Return the (x, y) coordinate for the center point of the cell that contains the specified text.  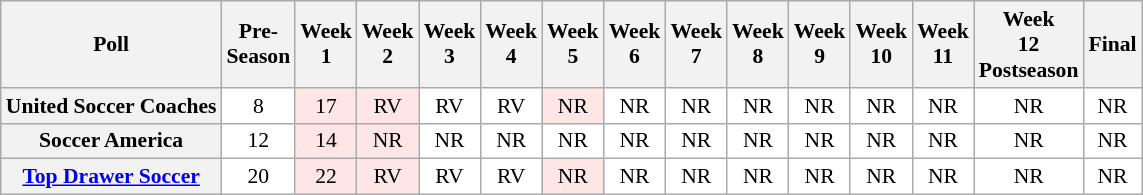
Poll (112, 44)
Week4 (511, 44)
Week6 (635, 44)
United Soccer Coaches (112, 106)
12 (259, 141)
Week12Postseason (1029, 44)
14 (326, 141)
Top Drawer Soccer (112, 177)
Week1 (326, 44)
8 (259, 106)
Week11 (943, 44)
Soccer America (112, 141)
20 (259, 177)
Week9 (820, 44)
Pre-Season (259, 44)
Week10 (881, 44)
Week3 (450, 44)
Week5 (573, 44)
Week7 (696, 44)
22 (326, 177)
Final (1112, 44)
Week2 (388, 44)
17 (326, 106)
Week8 (758, 44)
